Pinpoint the cell where the given text exists, returning its [X, Y] midpoint coordinate. 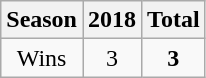
2018 [112, 20]
Total [174, 20]
Wins [42, 58]
Season [42, 20]
